Provide the (x, y) coordinate of the cell's center where the given text is located.  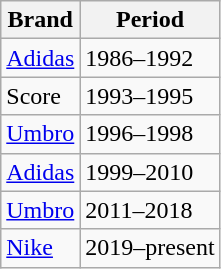
Period (150, 20)
Brand (40, 20)
Nike (40, 248)
2011–2018 (150, 210)
1993–1995 (150, 96)
2019–present (150, 248)
Score (40, 96)
1996–1998 (150, 134)
1999–2010 (150, 172)
1986–1992 (150, 58)
